Find where the given text appears and provide that cell's center as (X, Y) coordinate. 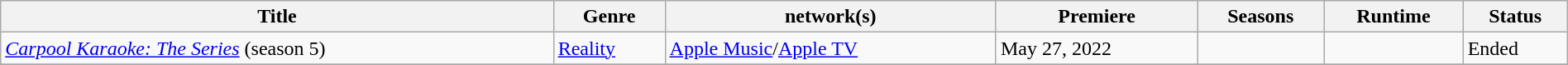
Carpool Karaoke: The Series (season 5) (277, 48)
Seasons (1260, 17)
network(s) (830, 17)
May 27, 2022 (1097, 48)
Genre (609, 17)
Reality (609, 48)
Premiere (1097, 17)
Runtime (1394, 17)
Apple Music/Apple TV (830, 48)
Status (1515, 17)
Ended (1515, 48)
Title (277, 17)
